Extract the (x, y) coordinate from the center of the cell holding the provided text.  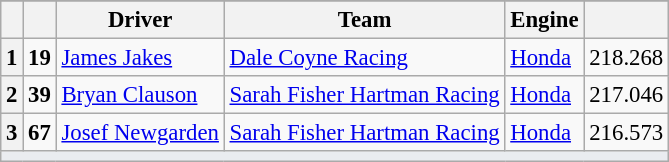
Dale Coyne Racing (364, 58)
Team (364, 20)
67 (40, 133)
Bryan Clauson (140, 95)
Engine (544, 20)
Driver (140, 20)
218.268 (626, 58)
216.573 (626, 133)
James Jakes (140, 58)
3 (12, 133)
19 (40, 58)
1 (12, 58)
Josef Newgarden (140, 133)
217.046 (626, 95)
2 (12, 95)
39 (40, 95)
